For the text-containing cell, return its midpoint in (X, Y) coordinate format. 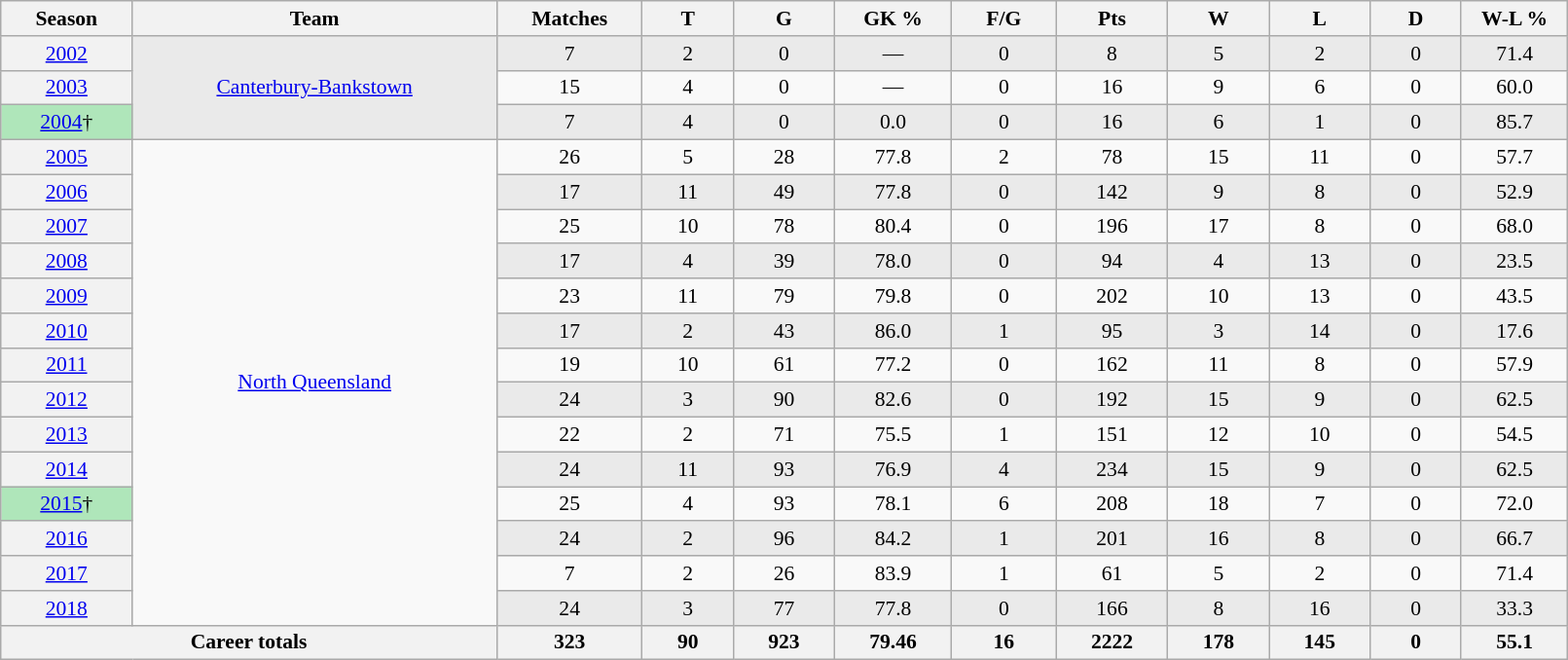
323 (568, 642)
12 (1219, 435)
2016 (66, 539)
85.7 (1514, 123)
55.1 (1514, 642)
2014 (66, 469)
2012 (66, 400)
14 (1320, 331)
2005 (66, 158)
2015† (66, 504)
2003 (66, 88)
84.2 (893, 539)
2010 (66, 331)
2013 (66, 435)
0.0 (893, 123)
86.0 (893, 331)
2222 (1112, 642)
196 (1112, 227)
68.0 (1514, 227)
95 (1112, 331)
Season (66, 18)
80.4 (893, 227)
162 (1112, 365)
78.0 (893, 262)
23 (568, 296)
W-L % (1514, 18)
75.5 (893, 435)
77 (784, 608)
151 (1112, 435)
D (1416, 18)
2008 (66, 262)
North Queensland (315, 384)
52.9 (1514, 192)
23.5 (1514, 262)
57.7 (1514, 158)
208 (1112, 504)
2017 (66, 573)
142 (1112, 192)
202 (1112, 296)
18 (1219, 504)
57.9 (1514, 365)
Pts (1112, 18)
43.5 (1514, 296)
22 (568, 435)
2007 (66, 227)
F/G (1004, 18)
33.3 (1514, 608)
19 (568, 365)
192 (1112, 400)
82.6 (893, 400)
178 (1219, 642)
66.7 (1514, 539)
G (784, 18)
79.8 (893, 296)
72.0 (1514, 504)
71 (784, 435)
17.6 (1514, 331)
Career totals (249, 642)
2006 (66, 192)
94 (1112, 262)
60.0 (1514, 88)
GK % (893, 18)
43 (784, 331)
2002 (66, 54)
166 (1112, 608)
Canterbury-Bankstown (315, 88)
28 (784, 158)
96 (784, 539)
77.2 (893, 365)
923 (784, 642)
79 (784, 296)
39 (784, 262)
T (688, 18)
145 (1320, 642)
2004† (66, 123)
Team (315, 18)
Matches (568, 18)
201 (1112, 539)
2018 (66, 608)
L (1320, 18)
79.46 (893, 642)
49 (784, 192)
78.1 (893, 504)
2011 (66, 365)
83.9 (893, 573)
2009 (66, 296)
76.9 (893, 469)
234 (1112, 469)
54.5 (1514, 435)
W (1219, 18)
